For the text-containing cell, return its midpoint in (x, y) coordinate format. 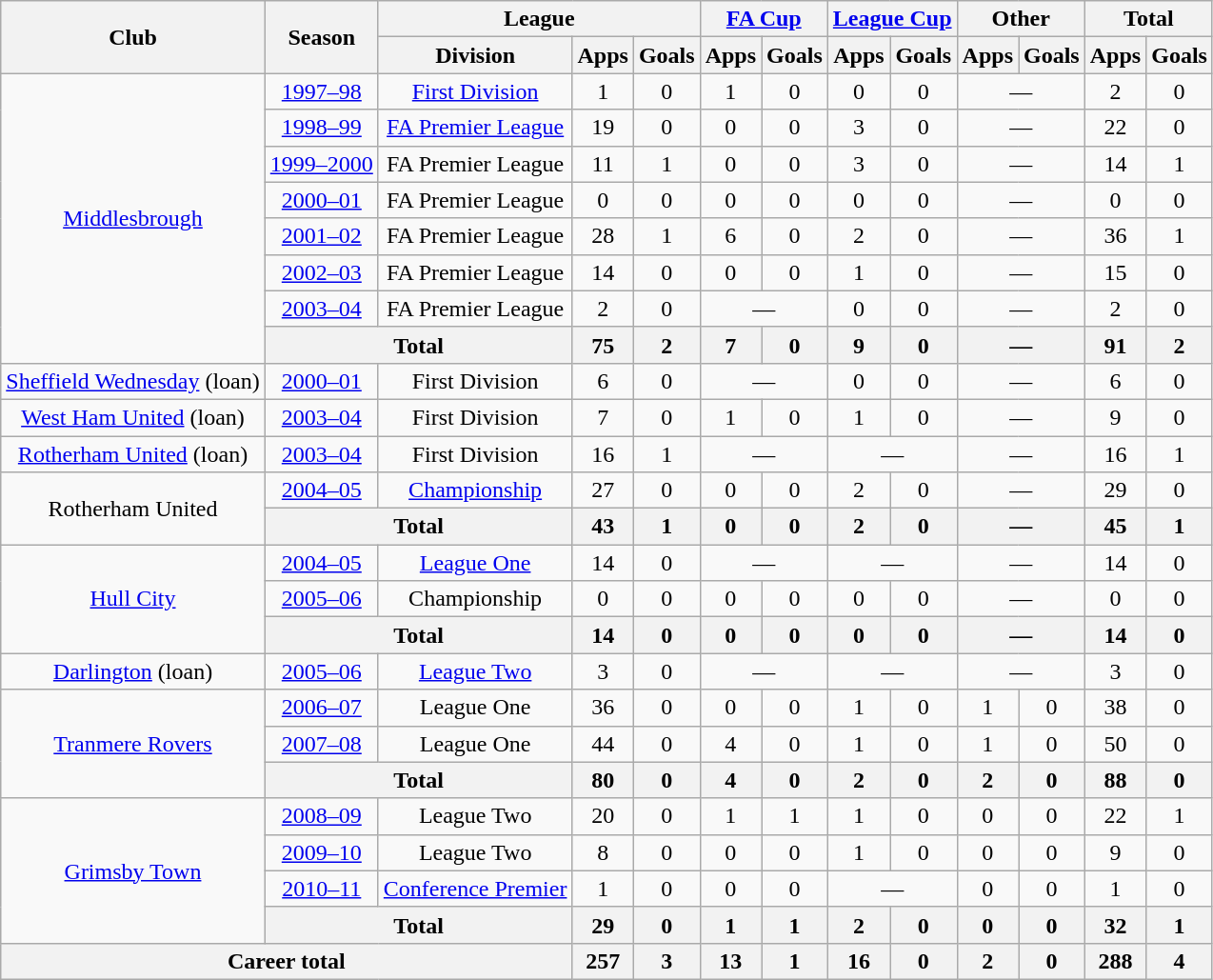
2002–03 (322, 272)
43 (603, 527)
League (539, 19)
75 (603, 345)
13 (730, 961)
44 (603, 744)
1998–99 (322, 128)
Rotherham United (loan) (133, 454)
Tranmere Rovers (133, 744)
West Ham United (loan) (133, 417)
15 (1115, 272)
2007–08 (322, 744)
Rotherham United (133, 509)
28 (603, 236)
Club (133, 37)
50 (1115, 744)
8 (603, 852)
2008–09 (322, 816)
257 (603, 961)
Hull City (133, 599)
Other (1021, 19)
2001–02 (322, 236)
80 (603, 780)
27 (603, 490)
88 (1115, 780)
Conference Premier (475, 889)
Sheffield Wednesday (loan) (133, 381)
11 (603, 164)
19 (603, 128)
91 (1115, 345)
288 (1115, 961)
Career total (287, 961)
32 (1115, 925)
FA Cup (764, 19)
38 (1115, 708)
2009–10 (322, 852)
2010–11 (322, 889)
League Cup (892, 19)
2006–07 (322, 708)
20 (603, 816)
Division (475, 55)
Grimsby Town (133, 870)
1997–98 (322, 91)
Middlesbrough (133, 218)
1999–2000 (322, 164)
Darlington (loan) (133, 671)
Season (322, 37)
45 (1115, 527)
